Determine the [x, y] coordinate at the center of the cell enclosing the given text.  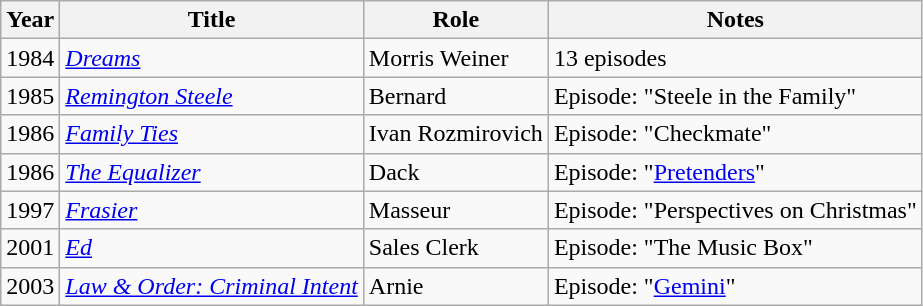
Episode: "Pretenders" [735, 172]
Bernard [456, 96]
Masseur [456, 210]
2003 [30, 286]
1985 [30, 96]
Episode: "The Music Box" [735, 248]
Dack [456, 172]
Episode: "Perspectives on Christmas" [735, 210]
Remington Steele [212, 96]
Family Ties [212, 134]
Frasier [212, 210]
Notes [735, 20]
Episode: "Steele in the Family" [735, 96]
Episode: "Gemini" [735, 286]
2001 [30, 248]
1997 [30, 210]
Role [456, 20]
Ivan Rozmirovich [456, 134]
Ed [212, 248]
Year [30, 20]
13 episodes [735, 58]
Law & Order: Criminal Intent [212, 286]
Morris Weiner [456, 58]
The Equalizer [212, 172]
Episode: "Checkmate" [735, 134]
Sales Clerk [456, 248]
Title [212, 20]
Dreams [212, 58]
1984 [30, 58]
Arnie [456, 286]
